Search for the cell housing the specified text and yield its (x, y) center coordinate. 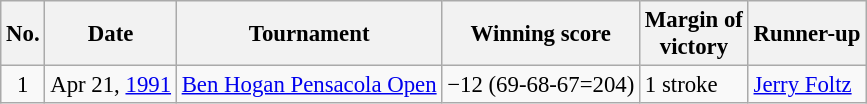
Date (110, 34)
1 stroke (694, 85)
Ben Hogan Pensacola Open (309, 85)
Runner-up (806, 34)
Apr 21, 1991 (110, 85)
Tournament (309, 34)
Jerry Foltz (806, 85)
Margin ofvictory (694, 34)
1 (23, 85)
−12 (69-68-67=204) (541, 85)
No. (23, 34)
Winning score (541, 34)
